Scan for the cell matching the given text and deliver its (X, Y) coordinate at center. 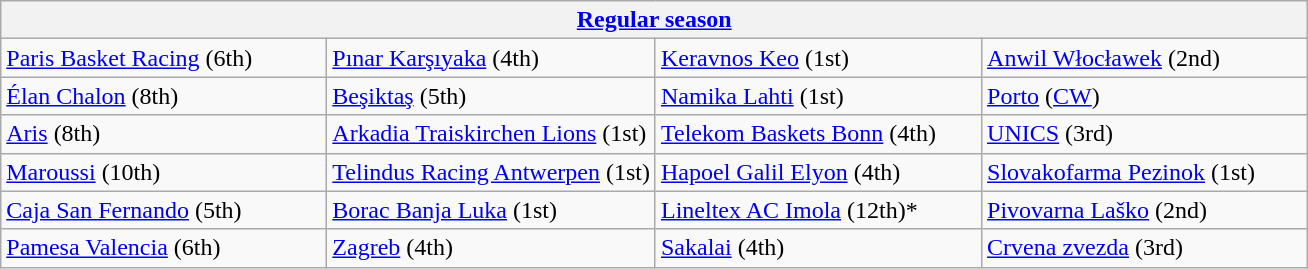
Telekom Baskets Bonn (4th) (818, 134)
Sakalai (4th) (818, 248)
Maroussi (10th) (164, 172)
Pivovarna Laško (2nd) (1145, 210)
Caja San Fernando (5th) (164, 210)
Aris (8th) (164, 134)
Porto (CW) (1145, 96)
UNICS (3rd) (1145, 134)
Zagreb (4th) (492, 248)
Hapoel Galil Elyon (4th) (818, 172)
Pınar Karşıyaka (4th) (492, 58)
Borac Banja Luka (1st) (492, 210)
Crvena zvezda (3rd) (1145, 248)
Anwil Włocławek (2nd) (1145, 58)
Pamesa Valencia (6th) (164, 248)
Arkadia Traiskirchen Lions (1st) (492, 134)
Slovakofarma Pezinok (1st) (1145, 172)
Keravnos Keo (1st) (818, 58)
Regular season (654, 20)
Élan Chalon (8th) (164, 96)
Telindus Racing Antwerpen (1st) (492, 172)
Beşiktaş (5th) (492, 96)
Namika Lahti (1st) (818, 96)
Lineltex AC Imola (12th)* (818, 210)
Paris Basket Racing (6th) (164, 58)
